Find where the given text appears and provide that cell's center as [X, Y] coordinate. 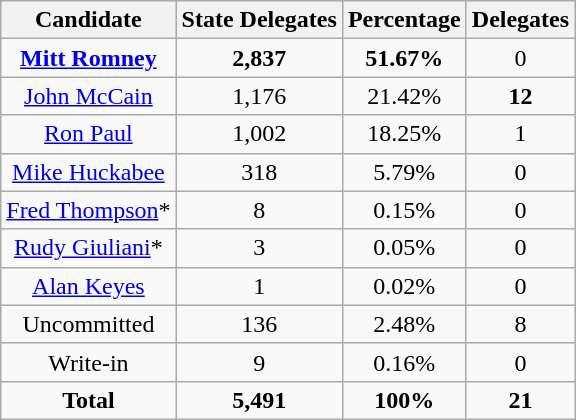
2.48% [404, 324]
136 [259, 324]
0.15% [404, 210]
Write-in [88, 362]
Ron Paul [88, 134]
21 [520, 400]
12 [520, 96]
Rudy Giuliani* [88, 248]
5.79% [404, 172]
Delegates [520, 20]
0.05% [404, 248]
2,837 [259, 58]
Candidate [88, 20]
0.02% [404, 286]
Total [88, 400]
1,176 [259, 96]
9 [259, 362]
Alan Keyes [88, 286]
Fred Thompson* [88, 210]
3 [259, 248]
5,491 [259, 400]
Percentage [404, 20]
John McCain [88, 96]
100% [404, 400]
21.42% [404, 96]
State Delegates [259, 20]
1,002 [259, 134]
Mitt Romney [88, 58]
Mike Huckabee [88, 172]
318 [259, 172]
0.16% [404, 362]
51.67% [404, 58]
Uncommitted [88, 324]
18.25% [404, 134]
